Provide the [X, Y] coordinate of the cell's center where the given text is located.  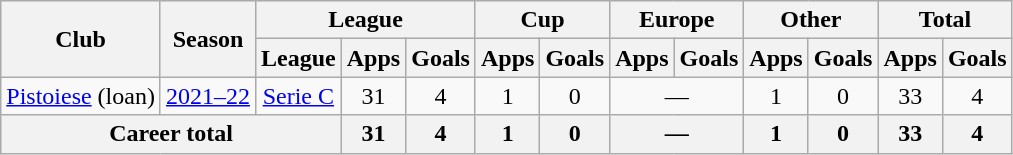
Career total [171, 134]
Total [945, 20]
Serie C [299, 96]
Europe [677, 20]
Other [811, 20]
Pistoiese (loan) [81, 96]
Cup [542, 20]
Season [208, 39]
2021–22 [208, 96]
Club [81, 39]
